Return the [X, Y] coordinate for the center point of the cell that contains the specified text.  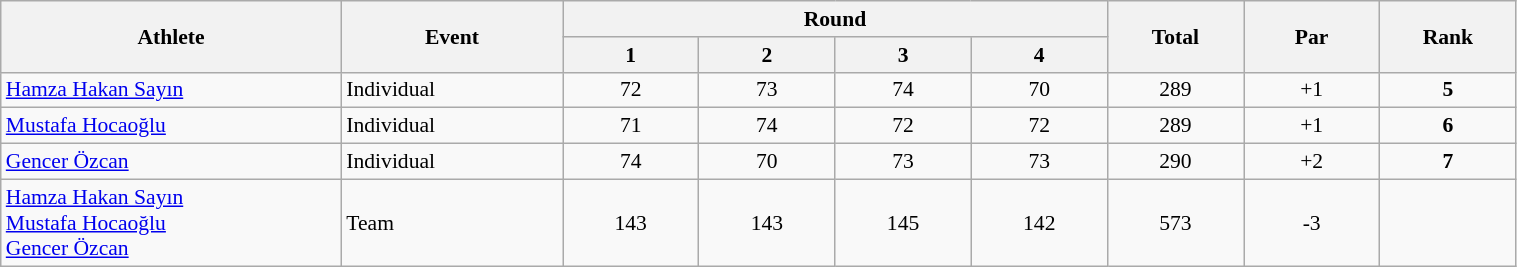
6 [1448, 126]
142 [1039, 222]
5 [1448, 90]
Total [1175, 36]
1 [631, 55]
Team [452, 222]
145 [903, 222]
290 [1175, 162]
3 [903, 55]
Event [452, 36]
Gencer Özcan [171, 162]
Mustafa Hocaoğlu [171, 126]
Athlete [171, 36]
Rank [1448, 36]
Hamza Hakan SayınMustafa HocaoğluGencer Özcan [171, 222]
7 [1448, 162]
-3 [1312, 222]
Par [1312, 36]
+2 [1312, 162]
573 [1175, 222]
2 [767, 55]
Hamza Hakan Sayın [171, 90]
4 [1039, 55]
71 [631, 126]
Round [836, 19]
